Return the (X, Y) coordinate for the center point of the cell that contains the specified text.  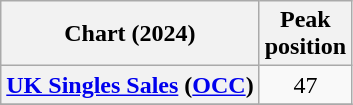
UK Singles Sales (OCC) (130, 85)
47 (305, 85)
Peakposition (305, 34)
Chart (2024) (130, 34)
